Search for the cell housing the specified text and yield its [x, y] center coordinate. 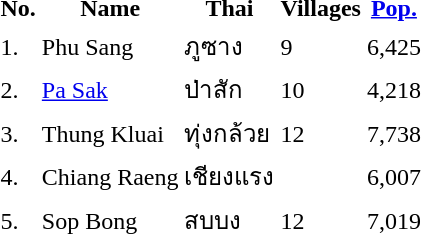
ภูซาง [230, 46]
เชียงแรง [230, 176]
Pa Sak [110, 90]
Thung Kluai [110, 133]
10 [320, 90]
Chiang Raeng [110, 176]
9 [320, 46]
ป่าสัก [230, 90]
Phu Sang [110, 46]
ทุ่งกล้วย [230, 133]
12 [320, 133]
